Locate the cell with the specified text and output its (x, y) center coordinate. 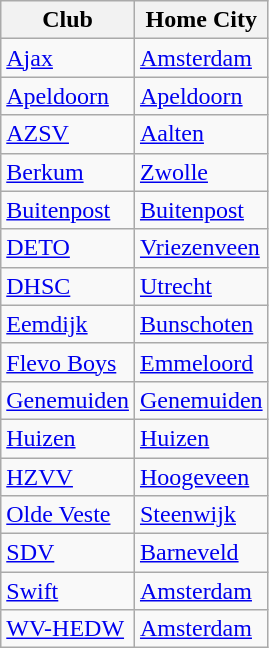
HZVV (68, 477)
Bunschoten (201, 324)
Hoogeveen (201, 477)
Swift (68, 591)
Flevo Boys (68, 362)
Home City (201, 20)
Emmeloord (201, 362)
DETO (68, 248)
WV-HEDW (68, 629)
Eemdijk (68, 324)
Club (68, 20)
Steenwijk (201, 515)
Olde Veste (68, 515)
Barneveld (201, 553)
AZSV (68, 134)
Berkum (68, 172)
Utrecht (201, 286)
Vriezenveen (201, 248)
DHSC (68, 286)
Ajax (68, 58)
Zwolle (201, 172)
SDV (68, 553)
Aalten (201, 134)
